Search for the cell housing the specified text and yield its [X, Y] center coordinate. 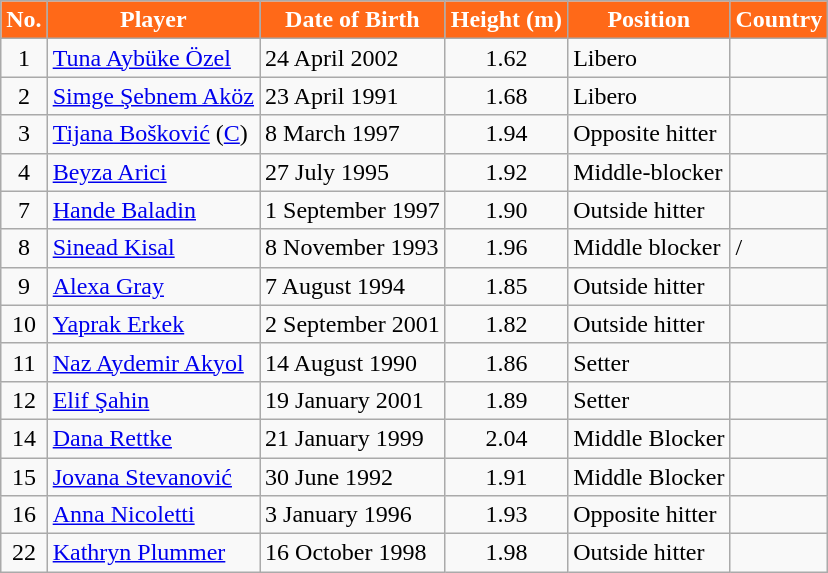
16 [24, 515]
Alexa Gray [153, 286]
4 [24, 172]
Simge Şebnem Aköz [153, 96]
Naz Aydemir Akyol [153, 362]
Jovana Stevanović [153, 477]
15 [24, 477]
1 [24, 58]
27 July 1995 [353, 172]
1.90 [506, 210]
24 April 2002 [353, 58]
Position [649, 20]
Country [779, 20]
16 October 1998 [353, 553]
1.96 [506, 248]
1.92 [506, 172]
1.94 [506, 134]
8 March 1997 [353, 134]
1.82 [506, 324]
11 [24, 362]
1.93 [506, 515]
1.85 [506, 286]
1 September 1997 [353, 210]
Hande Baladin [153, 210]
22 [24, 553]
3 [24, 134]
1.86 [506, 362]
10 [24, 324]
Player [153, 20]
Middle-blocker [649, 172]
30 June 1992 [353, 477]
2.04 [506, 438]
Tuna Aybüke Özel [153, 58]
21 January 1999 [353, 438]
14 August 1990 [353, 362]
7 August 1994 [353, 286]
1.91 [506, 477]
12 [24, 400]
Anna Nicoletti [153, 515]
Yaprak Erkek [153, 324]
Dana Rettke [153, 438]
19 January 2001 [353, 400]
1.62 [506, 58]
Height (m) [506, 20]
/ [779, 248]
23 April 1991 [353, 96]
1.89 [506, 400]
No. [24, 20]
Beyza Arici [153, 172]
14 [24, 438]
1.68 [506, 96]
Kathryn Plummer [153, 553]
1.98 [506, 553]
8 [24, 248]
Elif Şahin [153, 400]
3 January 1996 [353, 515]
Sinead Kisal [153, 248]
8 November 1993 [353, 248]
9 [24, 286]
Date of Birth [353, 20]
Tijana Bošković (C) [153, 134]
2 [24, 96]
Middle blocker [649, 248]
2 September 2001 [353, 324]
7 [24, 210]
